Locate the cell with the specified text and output its (X, Y) center coordinate. 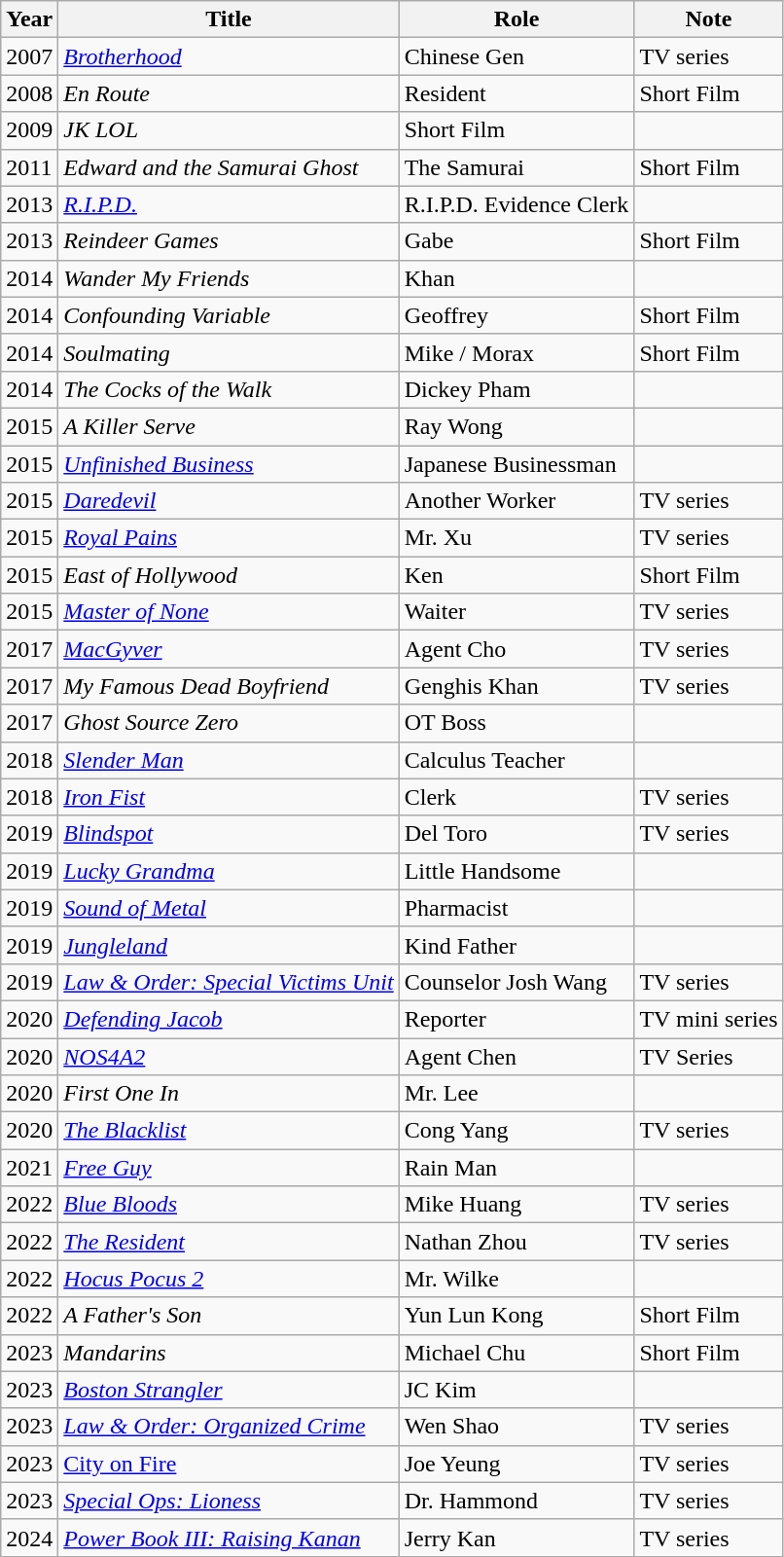
Sound of Metal (229, 908)
Calculus Teacher (517, 760)
Khan (517, 278)
Mike / Morax (517, 352)
Brotherhood (229, 56)
Blindspot (229, 834)
The Blacklist (229, 1131)
Slender Man (229, 760)
MacGyver (229, 649)
Jungleland (229, 945)
Agent Cho (517, 649)
The Cocks of the Walk (229, 389)
Mandarins (229, 1353)
Dr. Hammond (517, 1501)
Iron Fist (229, 797)
Resident (517, 93)
The Resident (229, 1242)
Year (29, 19)
Defending Jacob (229, 1019)
Mr. Wilke (517, 1279)
Clerk (517, 797)
First One In (229, 1094)
Reporter (517, 1019)
TV mini series (708, 1019)
Power Book III: Raising Kanan (229, 1538)
Unfinished Business (229, 464)
Nathan Zhou (517, 1242)
Pharmacist (517, 908)
OT Boss (517, 723)
NOS4A2 (229, 1056)
Ray Wong (517, 426)
Del Toro (517, 834)
East of Hollywood (229, 575)
Ghost Source Zero (229, 723)
Boston Strangler (229, 1390)
A Father's Son (229, 1316)
Yun Lun Kong (517, 1316)
Title (229, 19)
Kind Father (517, 945)
2011 (29, 167)
Mike Huang (517, 1205)
Cong Yang (517, 1131)
Master of None (229, 612)
Rain Man (517, 1168)
R.I.P.D. (229, 204)
2021 (29, 1168)
Royal Pains (229, 538)
Confounding Variable (229, 315)
Dickey Pham (517, 389)
Counselor Josh Wang (517, 982)
City on Fire (229, 1464)
Mr. Xu (517, 538)
A Killer Serve (229, 426)
2024 (29, 1538)
En Route (229, 93)
Another Worker (517, 501)
Gabe (517, 241)
Hocus Pocus 2 (229, 1279)
Agent Chen (517, 1056)
Genghis Khan (517, 686)
Chinese Gen (517, 56)
Little Handsome (517, 871)
Lucky Grandma (229, 871)
Wen Shao (517, 1427)
Waiter (517, 612)
Wander My Friends (229, 278)
Role (517, 19)
Mr. Lee (517, 1094)
Special Ops: Lioness (229, 1501)
Japanese Businessman (517, 464)
Soulmating (229, 352)
2008 (29, 93)
Law & Order: Special Victims Unit (229, 982)
TV Series (708, 1056)
JK LOL (229, 130)
The Samurai (517, 167)
Edward and the Samurai Ghost (229, 167)
Jerry Kan (517, 1538)
Joe Yeung (517, 1464)
Daredevil (229, 501)
JC Kim (517, 1390)
2007 (29, 56)
Note (708, 19)
R.I.P.D. Evidence Clerk (517, 204)
Free Guy (229, 1168)
Blue Bloods (229, 1205)
My Famous Dead Boyfriend (229, 686)
Ken (517, 575)
Michael Chu (517, 1353)
Reindeer Games (229, 241)
Law & Order: Organized Crime (229, 1427)
Geoffrey (517, 315)
2009 (29, 130)
